Return (x, y) of the center of cell containing provided text 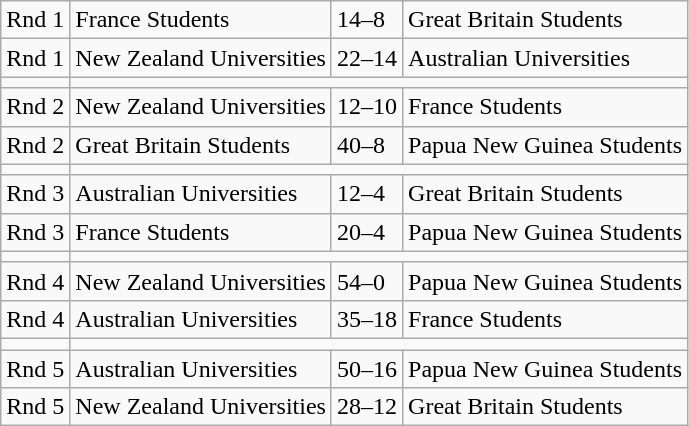
22–14 (366, 58)
28–12 (366, 407)
12–4 (366, 194)
35–18 (366, 319)
50–16 (366, 369)
40–8 (366, 145)
12–10 (366, 107)
14–8 (366, 20)
20–4 (366, 232)
54–0 (366, 281)
